Provide the (X, Y) coordinate of the cell's center where the given text is located.  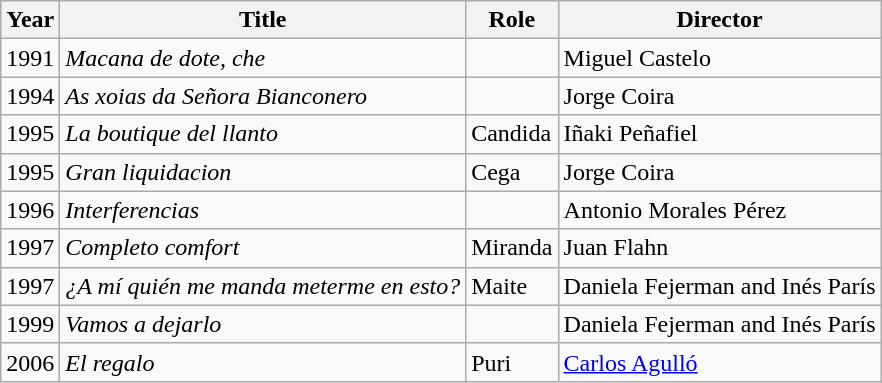
Miranda (512, 248)
Title (263, 20)
Interferencias (263, 210)
2006 (30, 362)
1994 (30, 96)
Cega (512, 172)
As xoias da Señora Bianconero (263, 96)
Maite (512, 286)
Puri (512, 362)
Year (30, 20)
1996 (30, 210)
Vamos a dejarlo (263, 324)
Carlos Agulló (720, 362)
Antonio Morales Pérez (720, 210)
El regalo (263, 362)
Juan Flahn (720, 248)
Macana de dote, che (263, 58)
Iñaki Peñafiel (720, 134)
Completo comfort (263, 248)
Role (512, 20)
¿A mí quién me manda meterme en esto? (263, 286)
Gran liquidacion (263, 172)
1999 (30, 324)
Director (720, 20)
1991 (30, 58)
Candida (512, 134)
Miguel Castelo (720, 58)
La boutique del llanto (263, 134)
